Determine the (X, Y) coordinate at the center of the cell enclosing the given text.  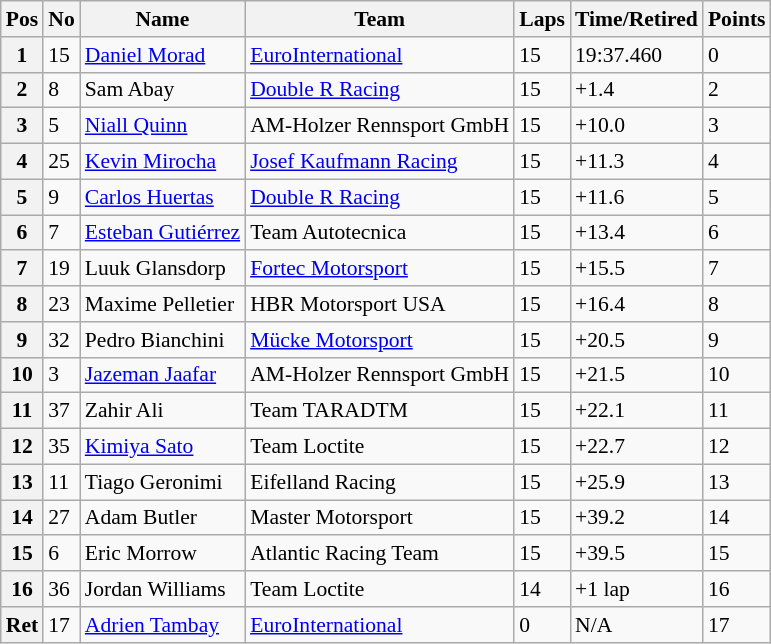
Kevin Mirocha (162, 162)
+25.9 (636, 482)
19:37.460 (636, 55)
37 (62, 411)
Time/Retired (636, 19)
+22.7 (636, 447)
Jordan Williams (162, 589)
Name (162, 19)
Tiago Geronimi (162, 482)
+1.4 (636, 90)
27 (62, 518)
35 (62, 447)
Atlantic Racing Team (380, 554)
25 (62, 162)
Carlos Huertas (162, 197)
Ret (22, 625)
Team Autotecnica (380, 233)
Team TARADTM (380, 411)
+15.5 (636, 269)
Jazeman Jaafar (162, 375)
+16.4 (636, 304)
Mücke Motorsport (380, 340)
Josef Kaufmann Racing (380, 162)
+13.4 (636, 233)
+11.6 (636, 197)
+11.3 (636, 162)
Kimiya Sato (162, 447)
36 (62, 589)
Pos (22, 19)
+1 lap (636, 589)
Esteban Gutiérrez (162, 233)
+21.5 (636, 375)
Maxime Pelletier (162, 304)
Pedro Bianchini (162, 340)
Adrien Tambay (162, 625)
Points (737, 19)
+20.5 (636, 340)
Adam Butler (162, 518)
23 (62, 304)
+10.0 (636, 126)
1 (22, 55)
+39.5 (636, 554)
Niall Quinn (162, 126)
Fortec Motorsport (380, 269)
Laps (542, 19)
+39.2 (636, 518)
+22.1 (636, 411)
32 (62, 340)
Daniel Morad (162, 55)
Sam Abay (162, 90)
Team (380, 19)
Zahir Ali (162, 411)
Luuk Glansdorp (162, 269)
Eric Morrow (162, 554)
19 (62, 269)
Master Motorsport (380, 518)
HBR Motorsport USA (380, 304)
No (62, 19)
Eifelland Racing (380, 482)
N/A (636, 625)
